Output the [x, y] coordinate of the center of the cell containing the given text.  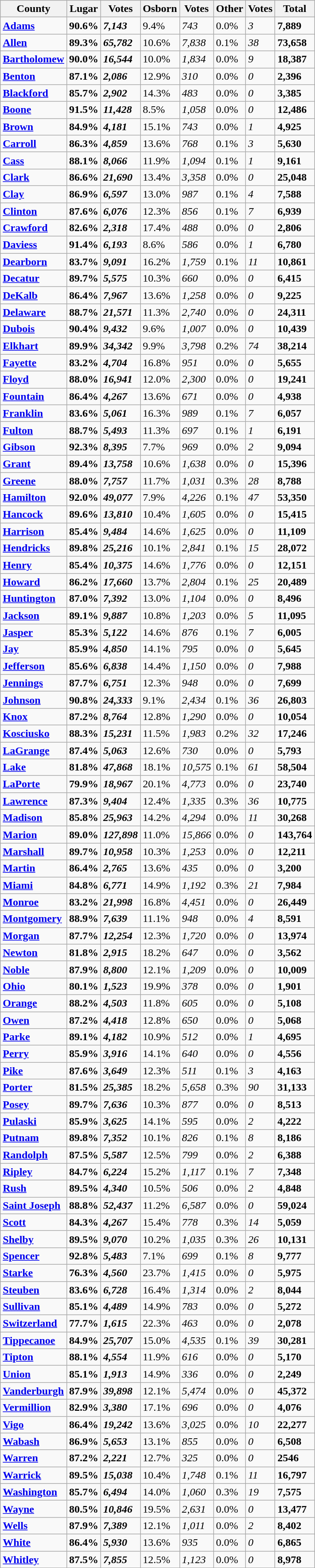
10,575 [197, 767]
1,058 [197, 110]
4,695 [295, 1037]
768 [197, 143]
Perry [34, 1054]
76.3% [83, 1273]
Hancock [34, 515]
1,150 [197, 666]
6,057 [295, 413]
26 [260, 1239]
91.5% [83, 110]
Warrick [34, 1475]
969 [197, 447]
4,556 [295, 1054]
1,253 [197, 852]
6,838 [121, 666]
88.2% [83, 1003]
Lake [34, 767]
25,048 [295, 177]
4,451 [197, 902]
26,449 [295, 902]
6,076 [121, 211]
5 [260, 616]
12,211 [295, 852]
1,123 [197, 1559]
127,898 [121, 835]
11.1% [160, 919]
Sullivan [34, 1307]
650 [197, 1020]
7,575 [295, 1492]
59,024 [295, 1205]
3,200 [295, 868]
378 [197, 986]
5,493 [121, 430]
Putnam [34, 1138]
671 [197, 396]
88.8% [83, 1205]
8,496 [295, 599]
7,699 [295, 683]
2,915 [121, 952]
White [34, 1542]
1,314 [197, 1290]
1,638 [197, 464]
Orange [34, 1003]
23,740 [295, 784]
Cass [34, 160]
23.7% [160, 1273]
10,861 [295, 262]
Huntington [34, 599]
Jasper [34, 632]
4,181 [121, 127]
89.3% [83, 43]
336 [197, 1374]
84.3% [83, 1222]
9,484 [121, 531]
7,143 [121, 26]
1,258 [197, 295]
2,434 [197, 700]
5,068 [295, 1020]
77.7% [83, 1324]
Clay [34, 194]
3,385 [295, 93]
4,294 [197, 818]
325 [197, 1458]
89.6% [83, 515]
4,848 [295, 1189]
17.1% [160, 1408]
5,063 [121, 751]
Martin [34, 868]
20.1% [160, 784]
5,108 [295, 1003]
4,489 [121, 1307]
8.6% [160, 245]
Gibson [34, 447]
Jennings [34, 683]
7.9% [160, 498]
13.7% [160, 582]
2,249 [295, 1374]
Monroe [34, 902]
Pike [34, 1071]
1,983 [197, 733]
Brown [34, 127]
15,038 [121, 1475]
483 [197, 93]
9,070 [121, 1239]
80.5% [83, 1509]
12,151 [295, 565]
22.3% [160, 1324]
5,483 [121, 1256]
9.1% [160, 700]
4,503 [121, 1003]
Daviess [34, 245]
Lugar [83, 9]
1,007 [197, 329]
1,117 [197, 1172]
6,780 [295, 245]
Fayette [34, 363]
Washington [34, 1492]
2,740 [197, 312]
2,318 [121, 228]
32 [260, 733]
Posey [34, 1104]
16,941 [121, 379]
Vigo [34, 1425]
30,268 [295, 818]
91.4% [83, 245]
5,653 [121, 1441]
5,793 [295, 751]
24,311 [295, 312]
DeKalb [34, 295]
4,535 [197, 1340]
9,432 [121, 329]
7,389 [121, 1525]
5,587 [121, 1155]
Parke [34, 1037]
5,059 [295, 1222]
5,930 [121, 1542]
Bartholomew [34, 59]
Allen [34, 43]
10,439 [295, 329]
Tipton [34, 1357]
65,782 [121, 43]
799 [197, 1155]
4,938 [295, 396]
7.7% [160, 447]
39,898 [121, 1391]
Rush [34, 1189]
5,645 [295, 649]
8,800 [121, 969]
2,086 [121, 76]
10.2% [160, 1239]
5,575 [121, 279]
3,649 [121, 1071]
795 [197, 649]
12.0% [160, 379]
9,094 [295, 447]
11,109 [295, 531]
13.4% [160, 177]
605 [197, 1003]
1,605 [197, 515]
25,216 [121, 548]
6,193 [121, 245]
4,340 [121, 1189]
84.7% [83, 1172]
8,066 [121, 160]
2546 [295, 1458]
143,764 [295, 835]
595 [197, 1121]
Starke [34, 1273]
5,061 [121, 413]
86.6% [83, 177]
10.9% [160, 1037]
47,868 [121, 767]
LaPorte [34, 784]
Newton [34, 952]
5,630 [295, 143]
9,091 [121, 262]
8,186 [295, 1138]
34,342 [121, 346]
Crawford [34, 228]
699 [197, 1256]
6,597 [121, 194]
586 [197, 245]
7,392 [121, 599]
3,358 [197, 177]
11.0% [160, 835]
82.9% [83, 1408]
10,958 [121, 852]
83.7% [83, 262]
1,203 [197, 616]
39 [260, 1340]
Shelby [34, 1239]
Johnson [34, 700]
2,902 [121, 93]
9.6% [160, 329]
17.4% [160, 228]
488 [197, 228]
90.0% [83, 59]
Dearborn [34, 262]
Owen [34, 1020]
2,806 [295, 228]
25,707 [121, 1340]
30,281 [295, 1340]
18,967 [121, 784]
5,170 [295, 1357]
3,625 [121, 1121]
92.3% [83, 447]
13,810 [121, 515]
4,418 [121, 1020]
LaGrange [34, 751]
Union [34, 1374]
4,554 [121, 1357]
6,865 [295, 1542]
10,375 [121, 565]
15.0% [160, 1340]
9 [260, 59]
6,751 [121, 683]
9.4% [160, 26]
8,591 [295, 919]
52,437 [121, 1205]
15,231 [121, 733]
3,916 [121, 1054]
17,246 [295, 733]
4,560 [121, 1273]
826 [197, 1138]
92.0% [83, 498]
38 [260, 43]
1,776 [197, 565]
6,388 [295, 1155]
10,846 [121, 1509]
Dubois [34, 329]
697 [197, 430]
Noble [34, 969]
8,513 [295, 1104]
85.8% [83, 818]
87.1% [83, 76]
8,764 [121, 716]
9.9% [160, 346]
81.5% [83, 1088]
10,054 [295, 716]
11.8% [160, 1003]
Harrison [34, 531]
6,224 [121, 1172]
14 [260, 1222]
84.8% [83, 885]
90 [260, 1088]
16.3% [160, 413]
2,396 [295, 76]
Vermillion [34, 1408]
6,494 [121, 1492]
616 [197, 1357]
80.1% [83, 986]
22,277 [295, 1425]
Spencer [34, 1256]
Wells [34, 1525]
58,504 [295, 767]
21 [260, 885]
20,489 [295, 582]
Montgomery [34, 919]
4,182 [121, 1037]
16.2% [160, 262]
Saint Joseph [34, 1205]
10,775 [295, 801]
Steuben [34, 1290]
1,104 [197, 599]
7,639 [121, 919]
13,974 [295, 936]
15.4% [160, 1222]
7,855 [121, 1559]
12.4% [160, 801]
6,587 [197, 1205]
25,385 [121, 1088]
86.2% [83, 582]
2,841 [197, 548]
6,771 [121, 885]
15 [260, 548]
21,571 [121, 312]
640 [197, 1054]
4,222 [295, 1121]
Other [229, 9]
Delaware [34, 312]
5,122 [121, 632]
Scott [34, 1222]
Grant [34, 464]
Floyd [34, 379]
7,988 [295, 666]
17,660 [121, 582]
47 [260, 498]
13,477 [295, 1509]
16,544 [121, 59]
Wayne [34, 1509]
1,192 [197, 885]
Clinton [34, 211]
85.6% [83, 666]
4,163 [295, 1071]
38,214 [295, 346]
Tippecanoe [34, 1340]
877 [197, 1104]
2,078 [295, 1324]
5,474 [197, 1391]
696 [197, 1408]
90.8% [83, 700]
3,025 [197, 1425]
7,889 [295, 26]
1,625 [197, 531]
Warren [34, 1458]
19.5% [160, 1509]
989 [197, 413]
88.3% [83, 733]
61 [260, 767]
310 [197, 76]
1,415 [197, 1273]
Lawrence [34, 801]
Kosciusko [34, 733]
24,333 [121, 700]
6,728 [121, 1290]
506 [197, 1189]
647 [197, 952]
7.1% [160, 1256]
9,777 [295, 1256]
Jefferson [34, 666]
2,300 [197, 379]
6,939 [295, 211]
County [34, 9]
73,658 [295, 43]
5,272 [295, 1307]
Whitley [34, 1559]
660 [197, 279]
7,838 [197, 43]
Jay [34, 649]
12,254 [121, 936]
79.9% [83, 784]
Marion [34, 835]
1,901 [295, 986]
1,913 [121, 1374]
25,963 [121, 818]
511 [197, 1071]
89.0% [83, 835]
6,415 [295, 279]
15.2% [160, 1172]
856 [197, 211]
10.8% [160, 616]
6,005 [295, 632]
Wabash [34, 1441]
14.4% [160, 666]
Clark [34, 177]
Total [295, 9]
13,758 [121, 464]
19,241 [295, 379]
26,803 [295, 700]
1,060 [197, 1492]
4,859 [121, 143]
28,072 [295, 548]
6,191 [295, 430]
1,523 [121, 986]
3,562 [295, 952]
90.4% [83, 329]
Decatur [34, 279]
7,984 [295, 885]
9,161 [295, 160]
1,290 [197, 716]
11.7% [160, 480]
Vanderburgh [34, 1391]
7,348 [295, 1172]
Benton [34, 76]
778 [197, 1222]
987 [197, 194]
14.3% [160, 93]
11,095 [295, 616]
15,866 [197, 835]
Ohio [34, 986]
12.6% [160, 751]
1,834 [197, 59]
1,615 [121, 1324]
11.5% [160, 733]
Marshall [34, 852]
12.9% [160, 76]
10.0% [160, 59]
783 [197, 1307]
Pulaski [34, 1121]
2,221 [121, 1458]
1,209 [197, 969]
Osborn [160, 9]
88.9% [83, 919]
2,804 [197, 582]
Ripley [34, 1172]
8,788 [295, 480]
21,690 [121, 177]
9,887 [121, 616]
1,759 [197, 262]
2,631 [197, 1509]
Fountain [34, 396]
82.6% [83, 228]
85.3% [83, 632]
7,588 [295, 194]
4,076 [295, 1408]
Adams [34, 26]
11.2% [160, 1205]
935 [197, 1542]
Miami [34, 885]
10,009 [295, 969]
Elkhart [34, 346]
435 [197, 868]
4,704 [121, 363]
Greene [34, 480]
Fulton [34, 430]
7,757 [121, 480]
730 [197, 751]
2,765 [121, 868]
5,658 [197, 1088]
876 [197, 632]
6,508 [295, 1441]
1,011 [197, 1525]
10,131 [295, 1239]
8.5% [160, 110]
4,226 [197, 498]
1,748 [197, 1475]
92.8% [83, 1256]
89.9% [83, 346]
9,404 [121, 801]
15,396 [295, 464]
87.3% [83, 801]
15.1% [160, 127]
Henry [34, 565]
855 [197, 1441]
86.3% [83, 143]
19.9% [160, 986]
Carroll [34, 143]
25 [260, 582]
9,225 [295, 295]
1,035 [197, 1239]
Switzerland [34, 1324]
74 [260, 346]
45,372 [295, 1391]
4,850 [121, 649]
8,044 [295, 1290]
53,350 [295, 498]
16.4% [160, 1290]
Hamilton [34, 498]
Jackson [34, 616]
Porter [34, 1088]
12,486 [295, 110]
21,998 [121, 902]
7,967 [121, 295]
Franklin [34, 413]
13.1% [160, 1441]
1,031 [197, 480]
49,077 [121, 498]
14.2% [160, 818]
Boone [34, 110]
7,352 [121, 1138]
Morgan [34, 936]
19 [260, 1492]
1,335 [197, 801]
Howard [34, 582]
14.0% [160, 1492]
8,978 [295, 1559]
7,636 [121, 1104]
89.4% [83, 464]
87.4% [83, 751]
10.5% [160, 1189]
951 [197, 363]
12.7% [160, 1458]
90.6% [83, 26]
8,402 [295, 1525]
512 [197, 1037]
31,133 [295, 1088]
18,387 [295, 59]
5,975 [295, 1273]
Blackford [34, 93]
1,094 [197, 160]
463 [197, 1324]
16,797 [295, 1475]
87.0% [83, 599]
Knox [34, 716]
11,428 [121, 110]
Madison [34, 818]
5,655 [295, 363]
18.1% [160, 767]
Randolph [34, 1155]
8,395 [121, 447]
19,242 [121, 1425]
3,798 [197, 346]
28 [260, 480]
4,925 [295, 127]
1,720 [197, 936]
4,773 [197, 784]
10 [260, 1425]
Hendricks [34, 548]
15,415 [295, 515]
3,380 [121, 1408]
